Determine the (X, Y) coordinate at the center of the cell enclosing the given text.  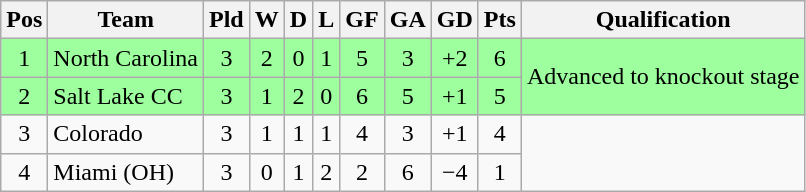
L (326, 20)
GF (362, 20)
GA (408, 20)
W (266, 20)
D (298, 20)
Salt Lake CC (126, 96)
Pld (227, 20)
+2 (454, 58)
Team (126, 20)
−4 (454, 172)
Qualification (663, 20)
GD (454, 20)
Colorado (126, 134)
Advanced to knockout stage (663, 77)
Pts (500, 20)
North Carolina (126, 58)
Miami (OH) (126, 172)
Pos (24, 20)
